Determine the (x, y) coordinate at the center of the cell enclosing the given text.  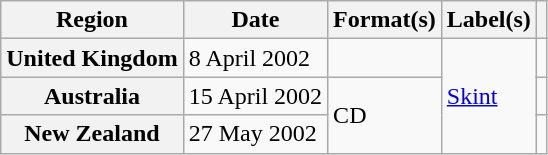
8 April 2002 (255, 58)
Region (92, 20)
Skint (488, 96)
Australia (92, 96)
United Kingdom (92, 58)
Date (255, 20)
New Zealand (92, 134)
27 May 2002 (255, 134)
Label(s) (488, 20)
15 April 2002 (255, 96)
CD (385, 115)
Format(s) (385, 20)
